For the text-containing cell, return its midpoint in [x, y] coordinate format. 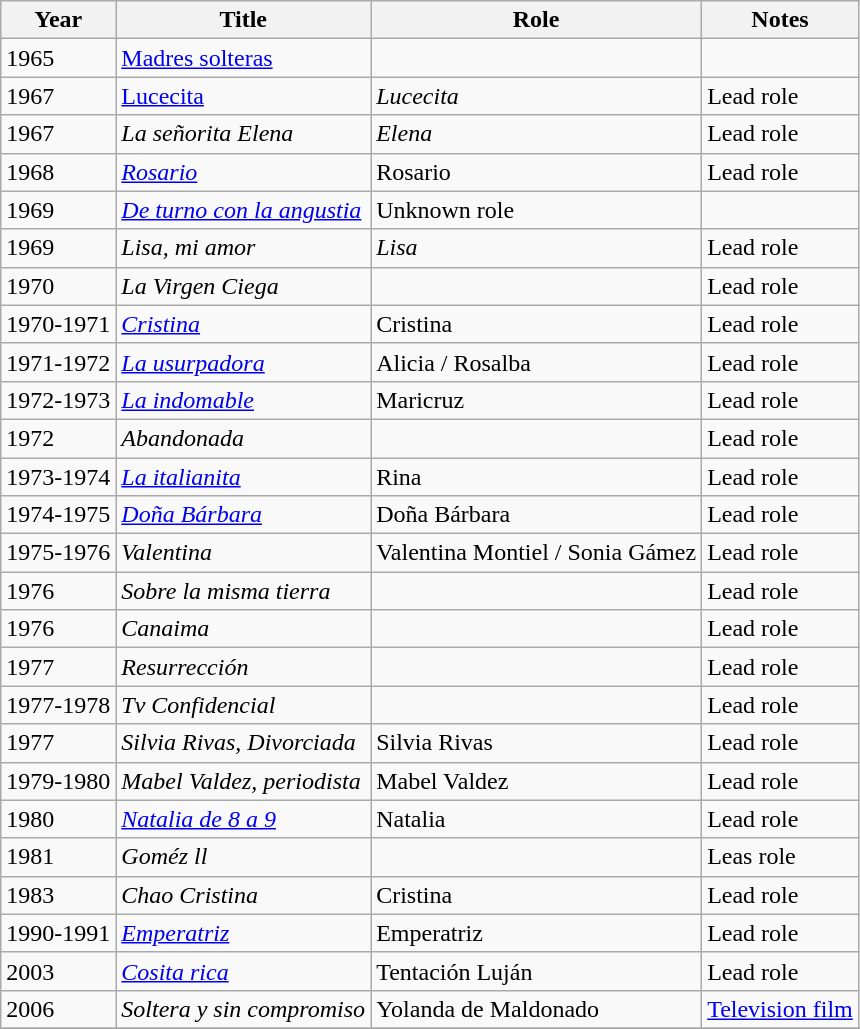
1972-1973 [58, 400]
1973-1974 [58, 477]
Television film [780, 1009]
Mabel Valdez [536, 781]
Mabel Valdez, periodista [244, 781]
Silvia Rivas, Divorciada [244, 743]
Maricruz [536, 400]
La italianita [244, 477]
1979-1980 [58, 781]
Title [244, 20]
2006 [58, 1009]
1970 [58, 286]
Elena [536, 134]
Natalia [536, 819]
Cosita rica [244, 971]
1968 [58, 172]
Tentación Luján [536, 971]
De turno con la angustia [244, 210]
Madres solteras [244, 58]
La indomable [244, 400]
1983 [58, 895]
Canaima [244, 629]
Resurrección [244, 667]
Valentina Montiel / Sonia Gámez [536, 553]
Natalia de 8 a 9 [244, 819]
1971-1972 [58, 362]
1980 [58, 819]
1974-1975 [58, 515]
Silvia Rivas [536, 743]
1972 [58, 438]
1975-1976 [58, 553]
La señorita Elena [244, 134]
Yolanda de Maldonado [536, 1009]
Lisa, mi amor [244, 248]
Goméz ll [244, 857]
Valentina [244, 553]
Unknown role [536, 210]
Lisa [536, 248]
La Virgen Ciega [244, 286]
Leas role [780, 857]
1990-1991 [58, 933]
Tv Confidencial [244, 705]
La usurpadora [244, 362]
1965 [58, 58]
Soltera y sin compromiso [244, 1009]
Chao Cristina [244, 895]
Year [58, 20]
1977-1978 [58, 705]
Alicia / Rosalba [536, 362]
2003 [58, 971]
Rina [536, 477]
Abandonada [244, 438]
Notes [780, 20]
1970-1971 [58, 324]
Sobre la misma tierra [244, 591]
1981 [58, 857]
Role [536, 20]
